From the cell containing the given text, extract its center point as [x, y] coordinate. 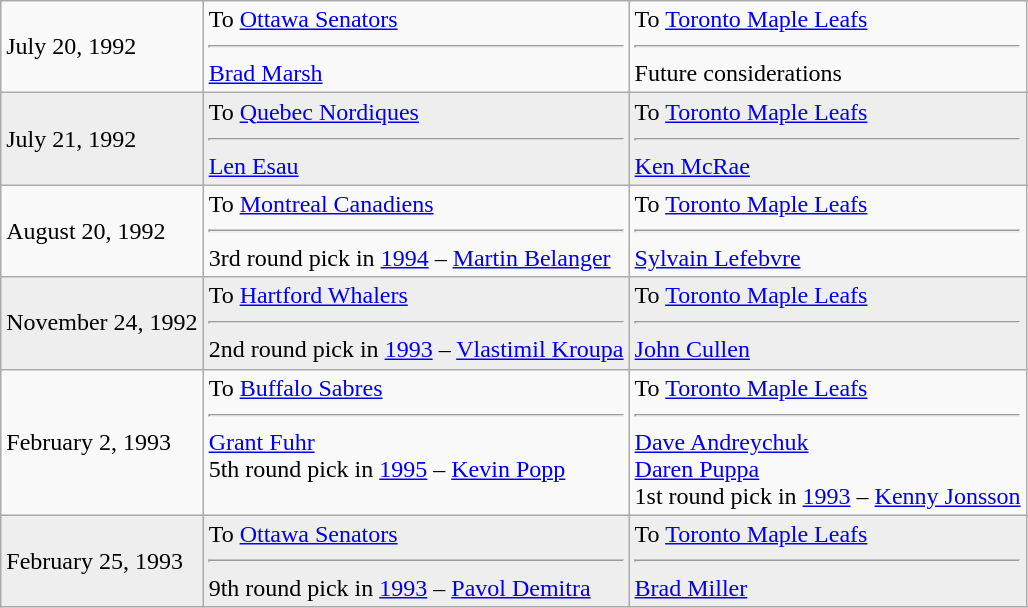
To Montreal Canadiens3rd round pick in 1994 – Martin Belanger [416, 231]
August 20, 1992 [102, 231]
July 21, 1992 [102, 139]
February 25, 1993 [102, 561]
To Hartford Whalers2nd round pick in 1993 – Vlastimil Kroupa [416, 323]
To Ottawa Senators9th round pick in 1993 – Pavol Demitra [416, 561]
To Toronto Maple LeafsDave Andreychuk Daren Puppa 1st round pick in 1993 – Kenny Jonsson [828, 442]
To Quebec NordiquesLen Esau [416, 139]
November 24, 1992 [102, 323]
To Toronto Maple LeafsJohn Cullen [828, 323]
To Toronto Maple LeafsBrad Miller [828, 561]
To Ottawa SenatorsBrad Marsh [416, 47]
To Toronto Maple LeafsSylvain Lefebvre [828, 231]
To Buffalo SabresGrant Fuhr 5th round pick in 1995 – Kevin Popp [416, 442]
To Toronto Maple LeafsFuture considerations [828, 47]
July 20, 1992 [102, 47]
February 2, 1993 [102, 442]
To Toronto Maple LeafsKen McRae [828, 139]
